Search for the cell housing the specified text and yield its [x, y] center coordinate. 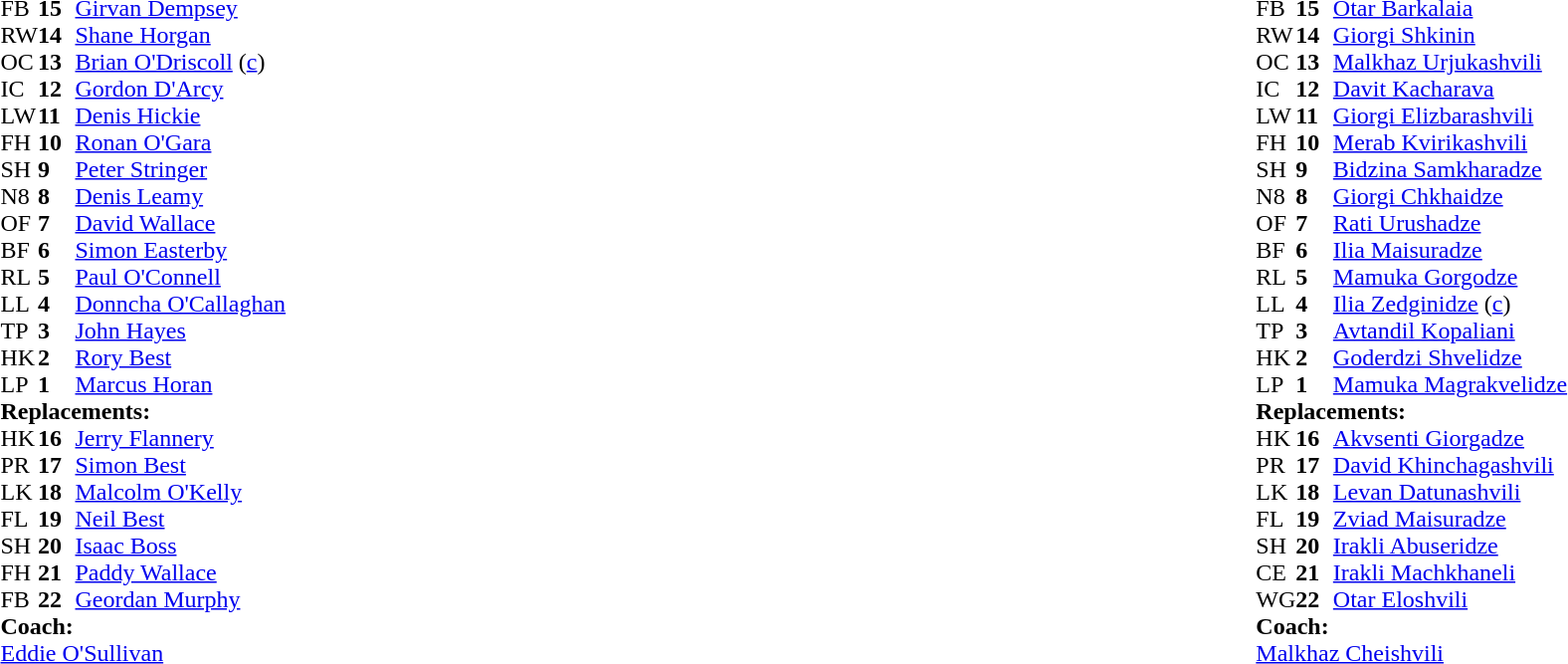
Goderdzi Shvelidze [1451, 358]
CE [1275, 573]
Peter Stringer [181, 169]
FB [19, 599]
Irakli Abuseridze [1451, 546]
David Wallace [181, 223]
Rory Best [181, 358]
Mamuka Magrakvelidze [1451, 384]
Ilia Zedginidze (c) [1451, 305]
Avtandil Kopaliani [1451, 331]
Irakli Machkhaneli [1451, 573]
Rati Urushadze [1451, 223]
Bidzina Samkharadze [1451, 169]
Donncha O'Callaghan [181, 305]
Akvsenti Giorgadze [1451, 438]
Malkhaz Urjukashvili [1451, 62]
David Khinchagashvili [1451, 466]
Brian O'Driscoll (c) [181, 62]
Denis Leamy [181, 197]
Zviad Maisuradze [1451, 520]
Merab Kvirikashvili [1451, 143]
Shane Horgan [181, 36]
Giorgi Chkhaidze [1451, 197]
Davit Kacharava [1451, 90]
Paddy Wallace [181, 573]
Denis Hickie [181, 115]
WG [1275, 599]
Mamuka Gorgodze [1451, 277]
Paul O'Connell [181, 277]
Levan Datunashvili [1451, 492]
Isaac Boss [181, 546]
Ilia Maisuradze [1451, 251]
Simon Easterby [181, 251]
Gordon D'Arcy [181, 90]
Marcus Horan [181, 384]
Giorgi Shkinin [1451, 36]
Giorgi Elizbarashvili [1451, 115]
John Hayes [181, 331]
Otar Eloshvili [1451, 599]
Geordan Murphy [181, 599]
Simon Best [181, 466]
Neil Best [181, 520]
Malcolm O'Kelly [181, 492]
Jerry Flannery [181, 438]
Ronan O'Gara [181, 143]
